Return [x, y] of the center of cell containing provided text 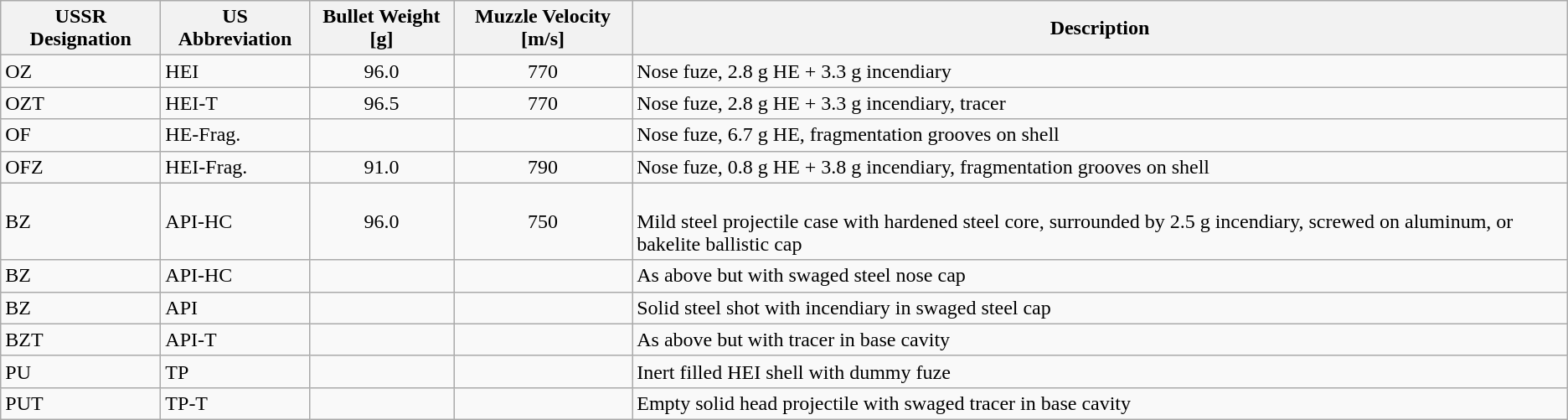
As above but with swaged steel nose cap [1101, 276]
As above but with tracer in base cavity [1101, 340]
PU [80, 371]
HEI-T [235, 103]
Nose fuze, 2.8 g HE + 3.3 g incendiary, tracer [1101, 103]
HE-Frag. [235, 135]
Inert filled HEI shell with dummy fuze [1101, 371]
Mild steel projectile case with hardened steel core, surrounded by 2.5 g incendiary, screwed on aluminum, or bakelite ballistic cap [1101, 221]
Empty solid head projectile with swaged tracer in base cavity [1101, 403]
HEI-Frag. [235, 167]
BZT [80, 340]
91.0 [381, 167]
PUT [80, 403]
Bullet Weight [g] [381, 29]
OF [80, 135]
USSR Designation [80, 29]
US Abbreviation [235, 29]
API-T [235, 340]
Nose fuze, 2.8 g HE + 3.3 g incendiary [1101, 71]
790 [543, 167]
API [235, 308]
OZ [80, 71]
750 [543, 221]
OZT [80, 103]
Description [1101, 29]
TP-T [235, 403]
Nose fuze, 0.8 g HE + 3.8 g incendiary, fragmentation grooves on shell [1101, 167]
96.5 [381, 103]
Nose fuze, 6.7 g HE, fragmentation grooves on shell [1101, 135]
Solid steel shot with incendiary in swaged steel cap [1101, 308]
OFZ [80, 167]
TP [235, 371]
HEI [235, 71]
Muzzle Velocity [m/s] [543, 29]
